Search for the cell housing the specified text and yield its [x, y] center coordinate. 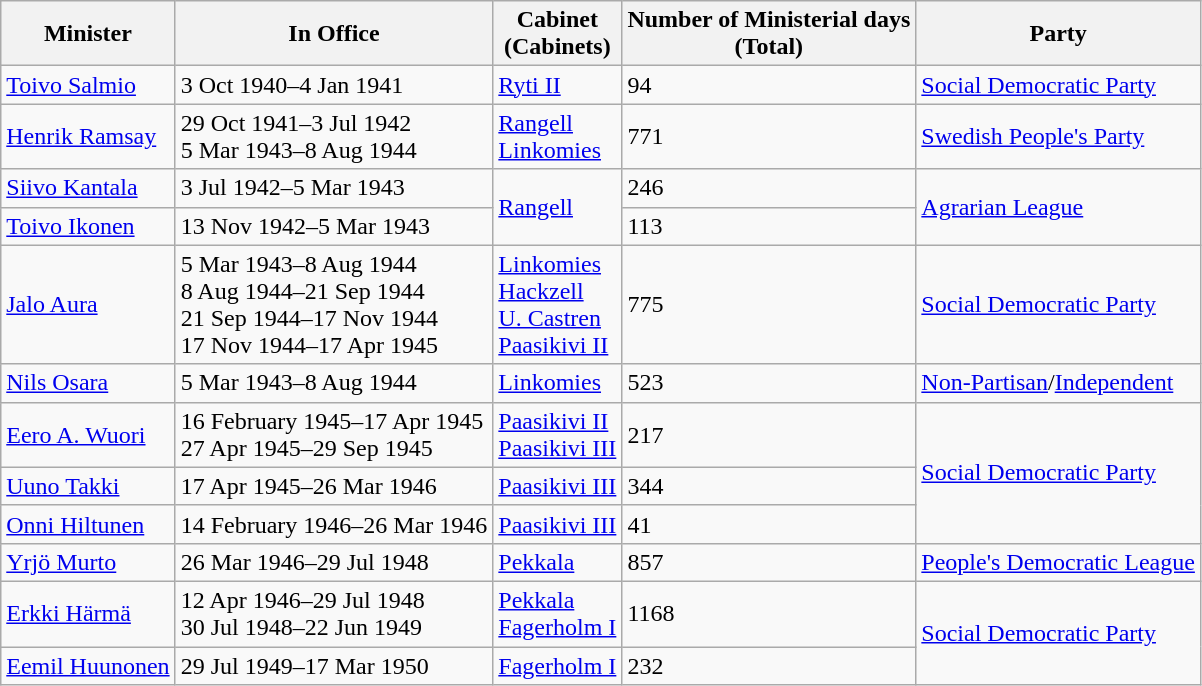
3 Oct 1940–4 Jan 1941 [334, 85]
94 [769, 85]
Pekkala [558, 562]
Yrjö Murto [88, 562]
Jalo Aura [88, 304]
Party [1058, 34]
Minister [88, 34]
41 [769, 524]
Number of Ministerial days (Total) [769, 34]
Fagerholm I [558, 665]
People's Democratic League [1058, 562]
5 Mar 1943–8 Aug 19448 Aug 1944–21 Sep 194421 Sep 1944–17 Nov 194417 Nov 1944–17 Apr 1945 [334, 304]
29 Jul 1949–17 Mar 1950 [334, 665]
Eero A. Wuori [88, 434]
Agrarian League [1058, 207]
246 [769, 188]
Linkomies [558, 383]
Nils Osara [88, 383]
Erkki Härmä [88, 614]
113 [769, 226]
Swedish People's Party [1058, 136]
Cabinet(Cabinets) [558, 34]
Siivo Kantala [88, 188]
217 [769, 434]
232 [769, 665]
523 [769, 383]
Rangell [558, 207]
PekkalaFagerholm I [558, 614]
RangellLinkomies [558, 136]
1168 [769, 614]
771 [769, 136]
12 Apr 1946–29 Jul 194830 Jul 1948–22 Jun 1949 [334, 614]
29 Oct 1941–3 Jul 19425 Mar 1943–8 Aug 1944 [334, 136]
14 February 1946–26 Mar 1946 [334, 524]
17 Apr 1945–26 Mar 1946 [334, 486]
13 Nov 1942–5 Mar 1943 [334, 226]
Paasikivi IIPaasikivi III [558, 434]
In Office [334, 34]
Non-Partisan/Independent [1058, 383]
Henrik Ramsay [88, 136]
775 [769, 304]
Eemil Huunonen [88, 665]
Toivo Salmio [88, 85]
3 Jul 1942–5 Mar 1943 [334, 188]
Onni Hiltunen [88, 524]
LinkomiesHackzellU. CastrenPaasikivi II [558, 304]
344 [769, 486]
5 Mar 1943–8 Aug 1944 [334, 383]
16 February 1945–17 Apr 194527 Apr 1945–29 Sep 1945 [334, 434]
Ryti II [558, 85]
26 Mar 1946–29 Jul 1948 [334, 562]
Uuno Takki [88, 486]
Toivo Ikonen [88, 226]
857 [769, 562]
